Output the [X, Y] coordinate of the center of the cell containing the given text.  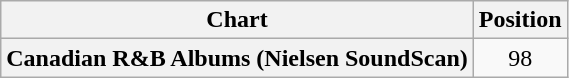
Canadian R&B Albums (Nielsen SoundScan) [238, 58]
98 [520, 58]
Chart [238, 20]
Position [520, 20]
